Provide the (x, y) coordinate of the cell's center where the given text is located.  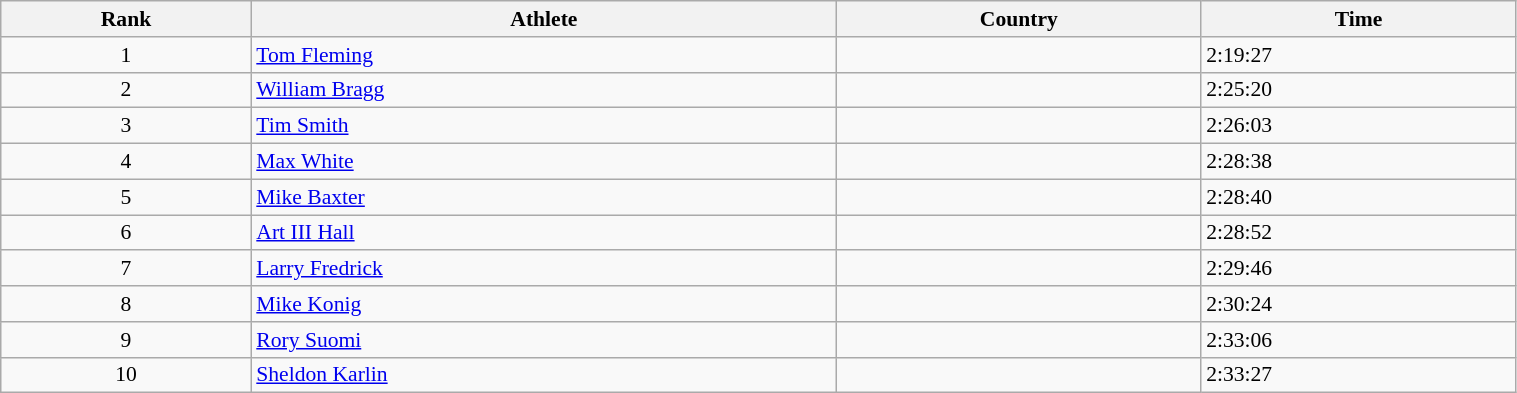
2:33:06 (1358, 340)
Larry Fredrick (544, 269)
Mike Konig (544, 304)
2:28:40 (1358, 197)
2:19:27 (1358, 55)
Rank (126, 19)
Mike Baxter (544, 197)
9 (126, 340)
10 (126, 375)
Country (1020, 19)
Tim Smith (544, 126)
2:30:24 (1358, 304)
Time (1358, 19)
Rory Suomi (544, 340)
1 (126, 55)
8 (126, 304)
2:29:46 (1358, 269)
2:26:03 (1358, 126)
2:28:52 (1358, 233)
5 (126, 197)
2:28:38 (1358, 162)
2:33:27 (1358, 375)
7 (126, 269)
William Bragg (544, 90)
Max White (544, 162)
2:25:20 (1358, 90)
Sheldon Karlin (544, 375)
Athlete (544, 19)
Tom Fleming (544, 55)
Art III Hall (544, 233)
4 (126, 162)
6 (126, 233)
2 (126, 90)
3 (126, 126)
